Determine the (X, Y) coordinate at the center of the cell enclosing the given text.  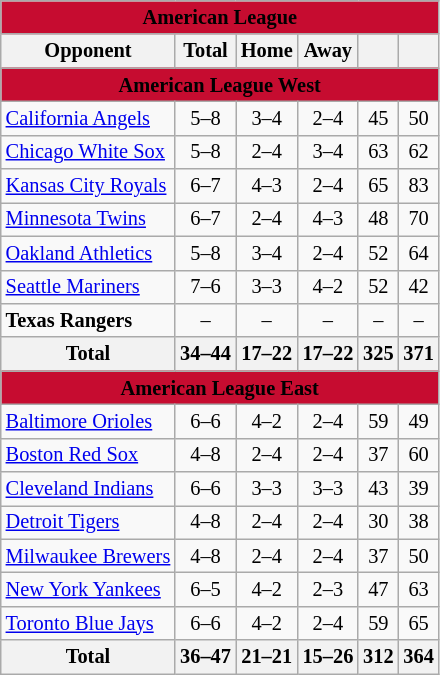
American League (220, 17)
Cleveland Indians (88, 489)
43 (378, 489)
325 (378, 354)
Opponent (88, 51)
7–6 (206, 287)
49 (418, 421)
38 (418, 522)
Milwaukee Brewers (88, 556)
Oakland Athletics (88, 253)
Seattle Mariners (88, 287)
64 (418, 253)
Baltimore Orioles (88, 421)
Home (267, 51)
30 (378, 522)
364 (418, 657)
62 (418, 152)
45 (378, 118)
47 (378, 589)
Minnesota Twins (88, 219)
American League West (220, 85)
Kansas City Royals (88, 186)
70 (418, 219)
6–5 (206, 589)
39 (418, 489)
Away (328, 51)
36–47 (206, 657)
Detroit Tigers (88, 522)
60 (418, 455)
34–44 (206, 354)
48 (378, 219)
Chicago White Sox (88, 152)
Boston Red Sox (88, 455)
American League East (220, 388)
Toronto Blue Jays (88, 623)
Texas Rangers (88, 320)
New York Yankees (88, 589)
371 (418, 354)
15–26 (328, 657)
83 (418, 186)
2–3 (328, 589)
California Angels (88, 118)
42 (418, 287)
21–21 (267, 657)
312 (378, 657)
